Search for the cell housing the specified text and yield its [x, y] center coordinate. 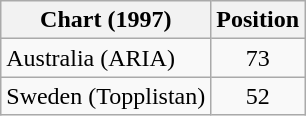
Chart (1997) [106, 20]
73 [258, 58]
52 [258, 96]
Position [258, 20]
Sweden (Topplistan) [106, 96]
Australia (ARIA) [106, 58]
